From the cell containing the given text, extract its center point as [X, Y] coordinate. 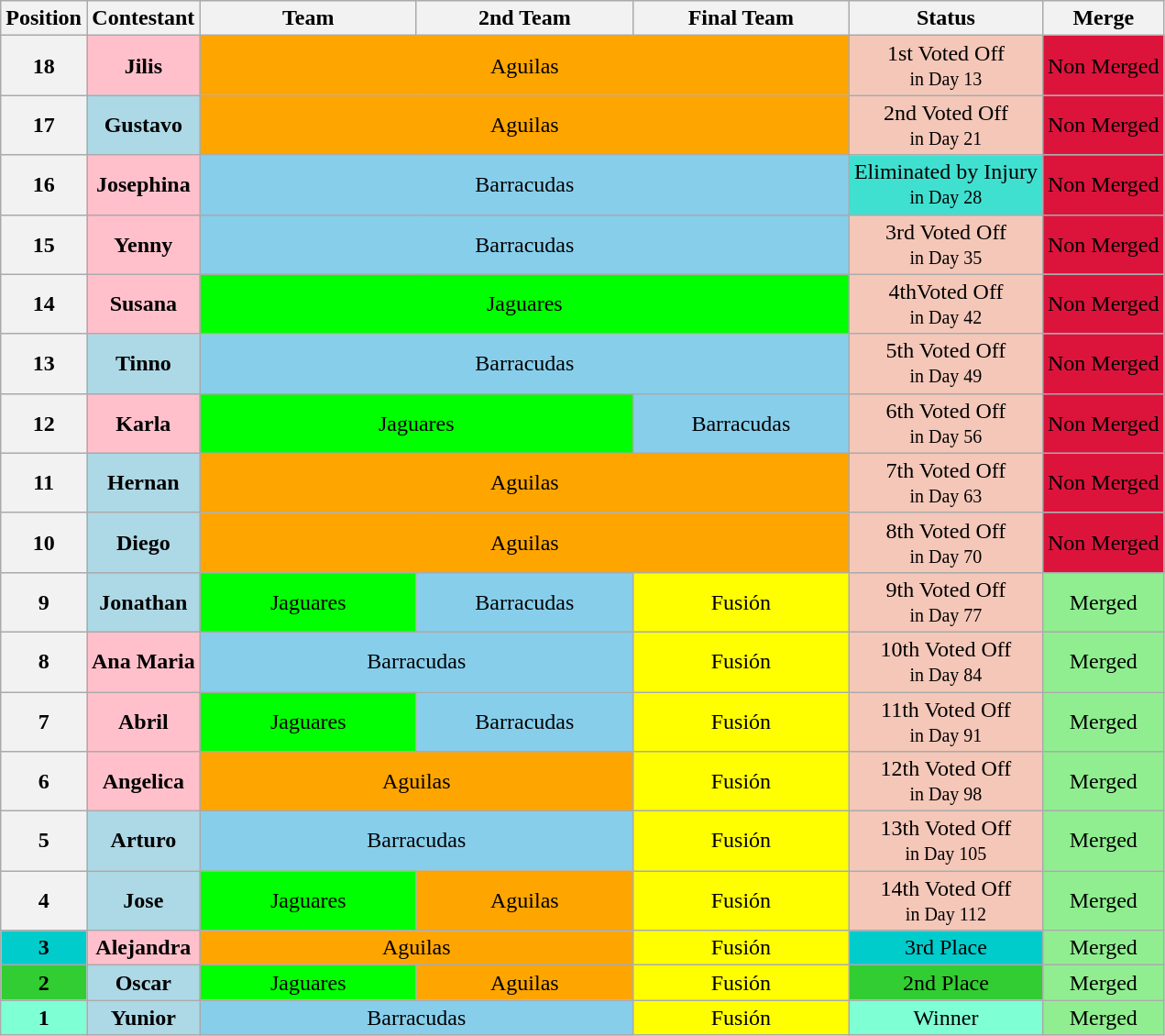
7th Voted Off in Day 63 [946, 482]
Karla [143, 424]
4thVoted Off in Day 42 [946, 304]
7 [44, 721]
13 [44, 363]
16 [44, 185]
3rd Voted Off in Day 35 [946, 244]
17 [44, 125]
15 [44, 244]
Angelica [143, 781]
Susana [143, 304]
14th Voted Off in Day 112 [946, 900]
Abril [143, 721]
Yenny [143, 244]
2 [44, 983]
Yunior [143, 1018]
9 [44, 601]
2nd Voted Off in Day 21 [946, 125]
1st Voted Off in Day 13 [946, 66]
Diego [143, 543]
Jonathan [143, 601]
Merge [1104, 18]
Tinno [143, 363]
5th Voted Off in Day 49 [946, 363]
1 [44, 1018]
13th Voted Off in Day 105 [946, 842]
3rd Place [946, 948]
18 [44, 66]
Status [946, 18]
Jilis [143, 66]
Eliminated by Injury in Day 28 [946, 185]
Ana Maria [143, 662]
Team [308, 18]
11 [44, 482]
Winner [946, 1018]
12 [44, 424]
5 [44, 842]
Final Team [741, 18]
Oscar [143, 983]
Gustavo [143, 125]
2nd Team [524, 18]
Josephina [143, 185]
Jose [143, 900]
4 [44, 900]
6th Voted Off in Day 56 [946, 424]
12th Voted Off in Day 98 [946, 781]
Arturo [143, 842]
Position [44, 18]
11th Voted Off in Day 91 [946, 721]
10 [44, 543]
Contestant [143, 18]
6 [44, 781]
Alejandra [143, 948]
2nd Place [946, 983]
10th Voted Off in Day 84 [946, 662]
9th Voted Off in Day 77 [946, 601]
14 [44, 304]
3 [44, 948]
8th Voted Off in Day 70 [946, 543]
Hernan [143, 482]
8 [44, 662]
